From the cell containing the given text, extract its center point as [X, Y] coordinate. 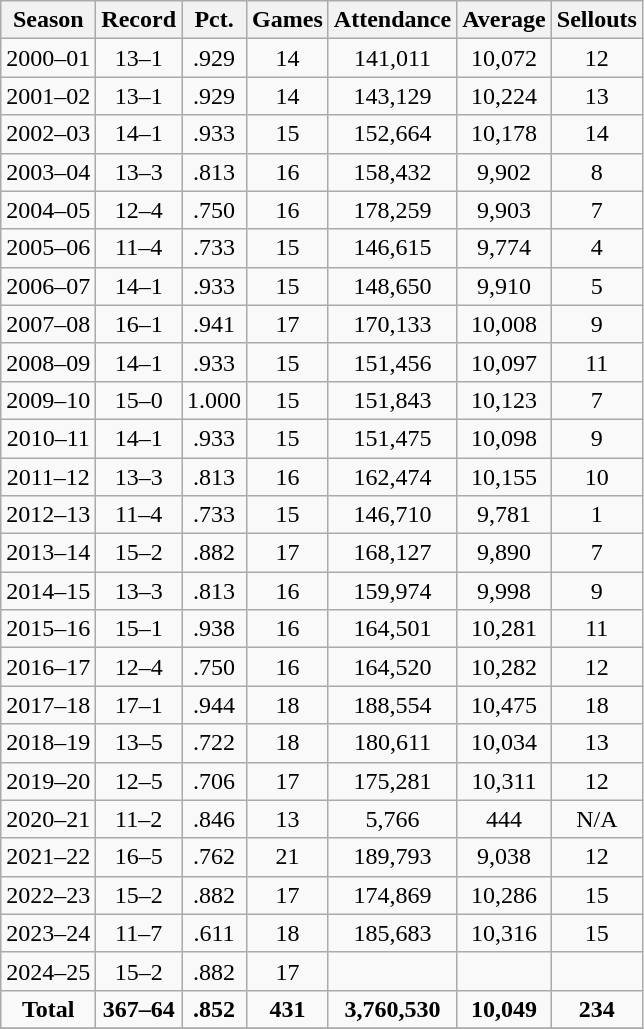
146,710 [392, 515]
2019–20 [48, 781]
146,615 [392, 248]
2010–11 [48, 438]
10,178 [504, 134]
2015–16 [48, 629]
2018–19 [48, 743]
2011–12 [48, 477]
148,650 [392, 286]
10,311 [504, 781]
.722 [214, 743]
5,766 [392, 819]
10,475 [504, 705]
.846 [214, 819]
178,259 [392, 210]
444 [504, 819]
10,316 [504, 933]
152,664 [392, 134]
10,286 [504, 895]
16–1 [139, 324]
10,008 [504, 324]
9,902 [504, 172]
2001–02 [48, 96]
.852 [214, 1009]
4 [596, 248]
.762 [214, 857]
Average [504, 20]
.944 [214, 705]
10,097 [504, 362]
10,049 [504, 1009]
2000–01 [48, 58]
2002–03 [48, 134]
143,129 [392, 96]
Total [48, 1009]
2023–24 [48, 933]
16–5 [139, 857]
174,869 [392, 895]
Games [288, 20]
15–0 [139, 400]
180,611 [392, 743]
.611 [214, 933]
9,774 [504, 248]
151,843 [392, 400]
10,034 [504, 743]
2013–14 [48, 553]
5 [596, 286]
9,998 [504, 591]
Season [48, 20]
11–7 [139, 933]
2004–05 [48, 210]
151,475 [392, 438]
9,038 [504, 857]
9,781 [504, 515]
.706 [214, 781]
175,281 [392, 781]
2009–10 [48, 400]
431 [288, 1009]
2003–04 [48, 172]
17–1 [139, 705]
2014–15 [48, 591]
10,123 [504, 400]
9,890 [504, 553]
159,974 [392, 591]
10,224 [504, 96]
10,072 [504, 58]
2005–06 [48, 248]
1.000 [214, 400]
Record [139, 20]
2007–08 [48, 324]
Pct. [214, 20]
.938 [214, 629]
2020–21 [48, 819]
10 [596, 477]
188,554 [392, 705]
N/A [596, 819]
141,011 [392, 58]
2024–25 [48, 971]
15–1 [139, 629]
10,282 [504, 667]
168,127 [392, 553]
2021–22 [48, 857]
164,520 [392, 667]
170,133 [392, 324]
2017–18 [48, 705]
2008–09 [48, 362]
2012–13 [48, 515]
164,501 [392, 629]
9,910 [504, 286]
189,793 [392, 857]
185,683 [392, 933]
3,760,530 [392, 1009]
Sellouts [596, 20]
11–2 [139, 819]
12–5 [139, 781]
234 [596, 1009]
1 [596, 515]
10,155 [504, 477]
10,098 [504, 438]
162,474 [392, 477]
151,456 [392, 362]
9,903 [504, 210]
21 [288, 857]
2016–17 [48, 667]
367–64 [139, 1009]
158,432 [392, 172]
2006–07 [48, 286]
2022–23 [48, 895]
8 [596, 172]
10,281 [504, 629]
.941 [214, 324]
Attendance [392, 20]
13–5 [139, 743]
